Output the (X, Y) coordinate of the center of the cell containing the given text.  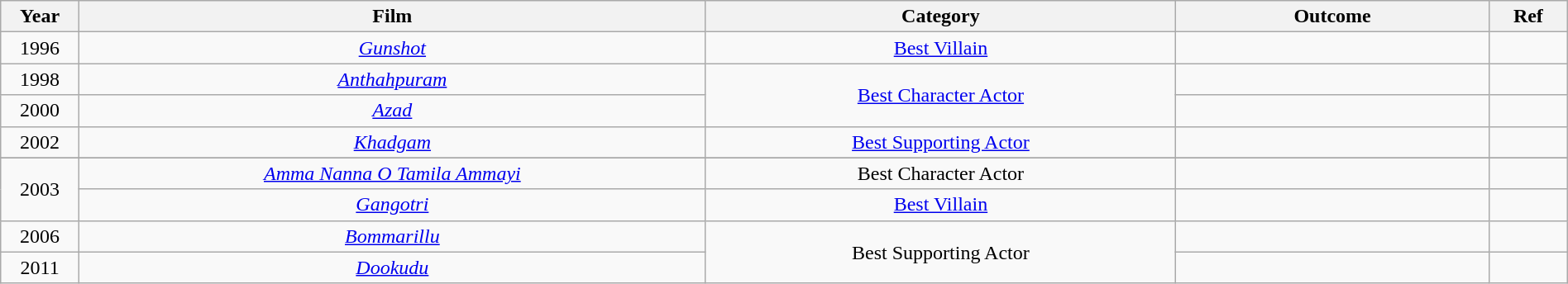
2002 (40, 142)
Category (940, 17)
1996 (40, 48)
1998 (40, 79)
Khadgam (392, 142)
Azad (392, 111)
Year (40, 17)
Gunshot (392, 48)
Anthahpuram (392, 79)
2003 (40, 189)
2000 (40, 111)
Bommarillu (392, 236)
Amma Nanna O Tamila Ammayi (392, 173)
2006 (40, 236)
Outcome (1333, 17)
Dookudu (392, 267)
Film (392, 17)
Ref (1528, 17)
Gangotri (392, 205)
2011 (40, 267)
